Provide the (x, y) coordinate of the cell's center where the given text is located.  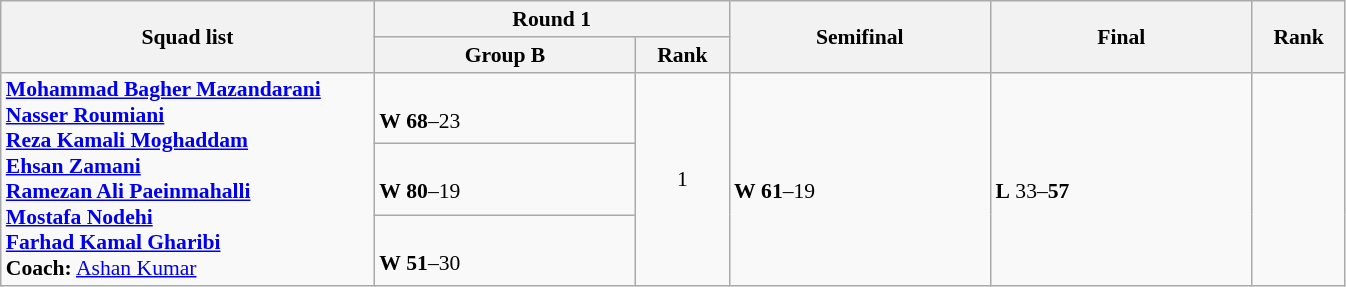
Round 1 (552, 19)
W 61–19 (860, 179)
Group B (504, 55)
Final (1120, 36)
W 68–23 (504, 108)
Semifinal (860, 36)
1 (682, 179)
L 33–57 (1120, 179)
W 51–30 (504, 250)
W 80–19 (504, 180)
Squad list (188, 36)
